Capture the cell that displays the provided text and extract its [x, y] central coordinate. 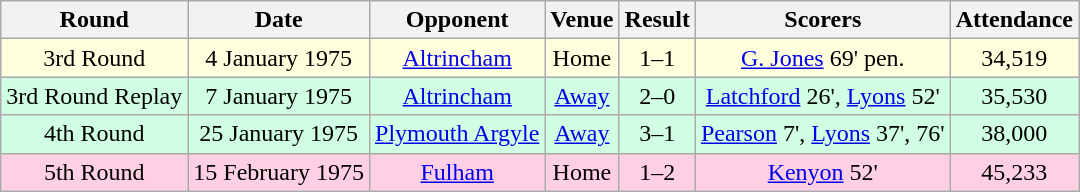
Kenyon 52' [822, 172]
38,000 [1014, 134]
Date [279, 20]
2–0 [657, 96]
5th Round [94, 172]
Fulham [458, 172]
35,530 [1014, 96]
15 February 1975 [279, 172]
3rd Round [94, 58]
1–1 [657, 58]
Result [657, 20]
Pearson 7', Lyons 37', 76' [822, 134]
25 January 1975 [279, 134]
Opponent [458, 20]
7 January 1975 [279, 96]
G. Jones 69' pen. [822, 58]
1–2 [657, 172]
45,233 [1014, 172]
Plymouth Argyle [458, 134]
3–1 [657, 134]
Scorers [822, 20]
4 January 1975 [279, 58]
34,519 [1014, 58]
Round [94, 20]
4th Round [94, 134]
3rd Round Replay [94, 96]
Latchford 26', Lyons 52' [822, 96]
Venue [582, 20]
Attendance [1014, 20]
